Capture the cell that displays the provided text and extract its [x, y] central coordinate. 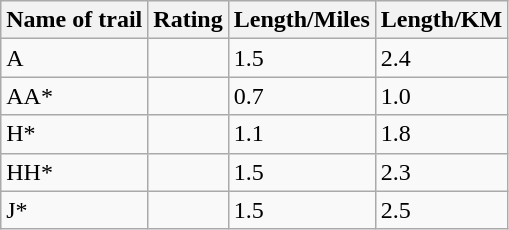
Name of trail [74, 20]
2.5 [441, 210]
1.0 [441, 96]
HH* [74, 172]
Rating [188, 20]
J* [74, 210]
2.3 [441, 172]
A [74, 58]
Length/Miles [302, 20]
AA* [74, 96]
1.8 [441, 134]
1.1 [302, 134]
2.4 [441, 58]
0.7 [302, 96]
H* [74, 134]
Length/KM [441, 20]
